Return [X, Y] of the center of cell containing provided text 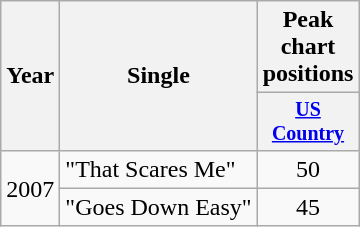
50 [308, 169]
Single [158, 76]
US Country [308, 122]
2007 [30, 188]
Year [30, 76]
"That Scares Me" [158, 169]
"Goes Down Easy" [158, 207]
45 [308, 207]
Peak chart positions [308, 47]
